Provide the [x, y] coordinate of the cell's center where the given text is located.  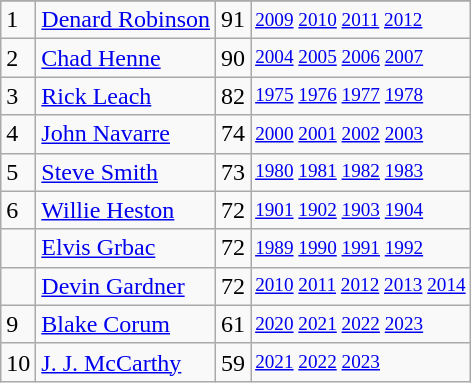
1980 1981 1982 1983 [361, 172]
61 [234, 324]
73 [234, 172]
9 [18, 324]
2 [18, 58]
59 [234, 362]
3 [18, 96]
Rick Leach [126, 96]
5 [18, 172]
74 [234, 134]
82 [234, 96]
1901 1902 1903 1904 [361, 210]
91 [234, 20]
Elvis Grbac [126, 248]
90 [234, 58]
Willie Heston [126, 210]
1 [18, 20]
John Navarre [126, 134]
Denard Robinson [126, 20]
2021 2022 2023 [361, 362]
2020 2021 2022 2023 [361, 324]
Blake Corum [126, 324]
4 [18, 134]
2010 2011 2012 2013 2014 [361, 286]
J. J. McCarthy [126, 362]
Devin Gardner [126, 286]
10 [18, 362]
1975 1976 1977 1978 [361, 96]
1989 1990 1991 1992 [361, 248]
2009 2010 2011 2012 [361, 20]
2004 2005 2006 2007 [361, 58]
Steve Smith [126, 172]
Chad Henne [126, 58]
6 [18, 210]
2000 2001 2002 2003 [361, 134]
